Search for the cell housing the specified text and yield its [x, y] center coordinate. 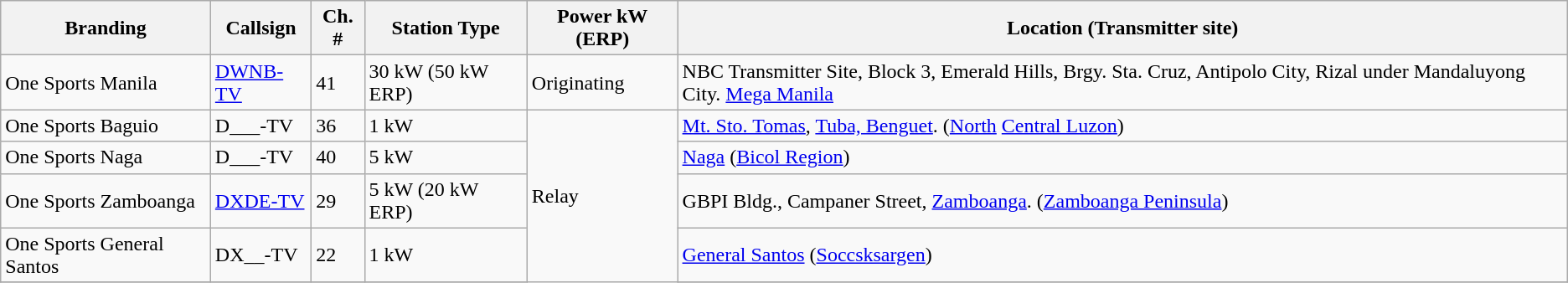
DX__-TV [260, 255]
Relay [602, 196]
Power kW (ERP) [602, 28]
29 [338, 201]
40 [338, 157]
5 kW (20 kW ERP) [446, 201]
36 [338, 126]
One Sports Manila [106, 82]
General Santos (Soccsksargen) [1122, 255]
41 [338, 82]
DXDE-TV [260, 201]
30 kW (50 kW ERP) [446, 82]
One Sports General Santos [106, 255]
Originating [602, 82]
One Sports Baguio [106, 126]
5 kW [446, 157]
Location (Transmitter site) [1122, 28]
Ch. # [338, 28]
DWNB-TV [260, 82]
NBC Transmitter Site, Block 3, Emerald Hills, Brgy. Sta. Cruz, Antipolo City, Rizal under Mandaluyong City. Mega Manila [1122, 82]
Station Type [446, 28]
GBPI Bldg., Campaner Street, Zamboanga. (Zamboanga Peninsula) [1122, 201]
Mt. Sto. Tomas, Tuba, Benguet. (North Central Luzon) [1122, 126]
22 [338, 255]
Naga (Bicol Region) [1122, 157]
Branding [106, 28]
One Sports Zamboanga [106, 201]
Callsign [260, 28]
One Sports Naga [106, 157]
